Scan for the cell matching the given text and deliver its (X, Y) coordinate at center. 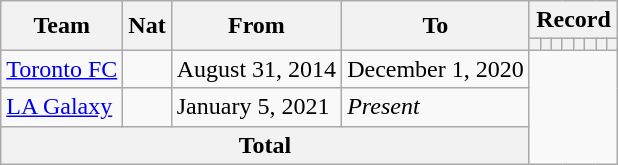
To (436, 26)
Toronto FC (62, 69)
Record (573, 20)
LA Galaxy (62, 107)
From (256, 26)
Total (266, 145)
Present (436, 107)
Team (62, 26)
January 5, 2021 (256, 107)
December 1, 2020 (436, 69)
Nat (147, 26)
August 31, 2014 (256, 69)
